Find where the given text appears and provide that cell's center as [X, Y] coordinate. 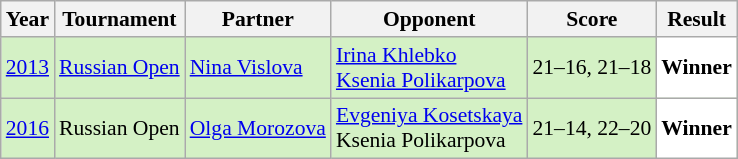
Evgeniya Kosetskaya Ksenia Polikarpova [430, 128]
Score [592, 19]
2013 [28, 68]
Result [696, 19]
Nina Vislova [258, 68]
2016 [28, 128]
21–16, 21–18 [592, 68]
Opponent [430, 19]
Tournament [120, 19]
Partner [258, 19]
Olga Morozova [258, 128]
21–14, 22–20 [592, 128]
Year [28, 19]
Irina Khlebko Ksenia Polikarpova [430, 68]
